Locate the cell with the specified text and output its [X, Y] center coordinate. 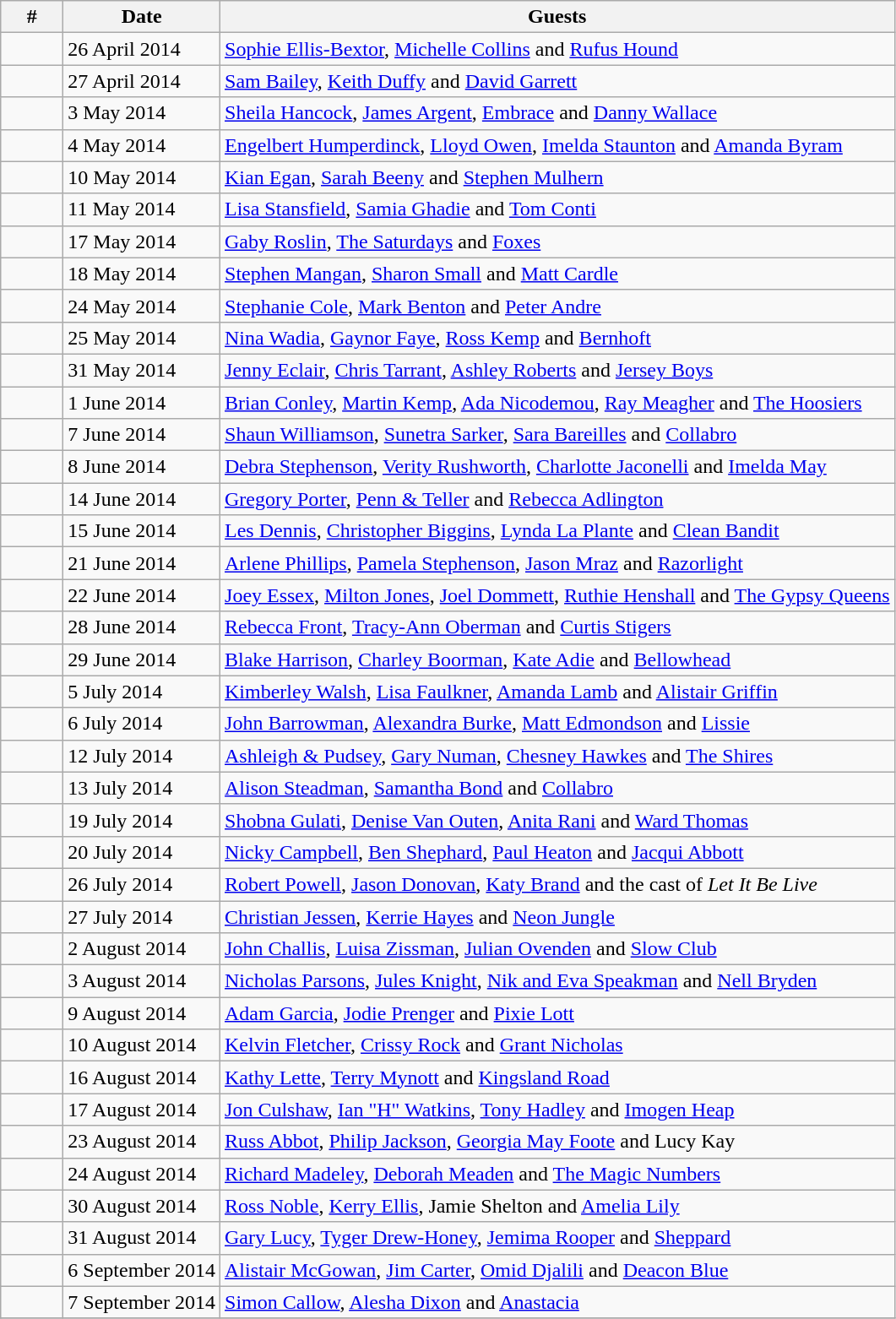
Adam Garcia, Jodie Prenger and Pixie Lott [557, 1013]
Richard Madeley, Deborah Meaden and The Magic Numbers [557, 1174]
Stephen Mangan, Sharon Small and Matt Cardle [557, 274]
Stephanie Cole, Mark Benton and Peter Andre [557, 306]
2 August 2014 [142, 949]
Rebecca Front, Tracy-Ann Oberman and Curtis Stigers [557, 627]
Ross Noble, Kerry Ellis, Jamie Shelton and Amelia Lily [557, 1206]
Gary Lucy, Tyger Drew-Honey, Jemima Rooper and Sheppard [557, 1238]
15 June 2014 [142, 531]
19 July 2014 [142, 820]
Alison Steadman, Samantha Bond and Collabro [557, 788]
Date [142, 17]
18 May 2014 [142, 274]
Blake Harrison, Charley Boorman, Kate Adie and Bellowhead [557, 659]
John Barrowman, Alexandra Burke, Matt Edmondson and Lissie [557, 724]
Shobna Gulati, Denise Van Outen, Anita Rani and Ward Thomas [557, 820]
Lisa Stansfield, Samia Ghadie and Tom Conti [557, 209]
9 August 2014 [142, 1013]
1 June 2014 [142, 403]
11 May 2014 [142, 209]
Nina Wadia, Gaynor Faye, Ross Kemp and Bernhoft [557, 338]
Shaun Williamson, Sunetra Sarker, Sara Bareilles and Collabro [557, 435]
Joey Essex, Milton Jones, Joel Dommett, Ruthie Henshall and The Gypsy Queens [557, 595]
10 May 2014 [142, 177]
Gregory Porter, Penn & Teller and Rebecca Adlington [557, 499]
26 July 2014 [142, 884]
Brian Conley, Martin Kemp, Ada Nicodemou, Ray Meagher and The Hoosiers [557, 403]
29 June 2014 [142, 659]
26 April 2014 [142, 49]
21 June 2014 [142, 563]
23 August 2014 [142, 1142]
17 August 2014 [142, 1110]
Les Dennis, Christopher Biggins, Lynda La Plante and Clean Bandit [557, 531]
8 June 2014 [142, 467]
Nicholas Parsons, Jules Knight, Nik and Eva Speakman and Nell Bryden [557, 981]
Engelbert Humperdinck, Lloyd Owen, Imelda Staunton and Amanda Byram [557, 145]
16 August 2014 [142, 1077]
Russ Abbot, Philip Jackson, Georgia May Foote and Lucy Kay [557, 1142]
31 May 2014 [142, 370]
24 May 2014 [142, 306]
Ashleigh & Pudsey, Gary Numan, Chesney Hawkes and The Shires [557, 756]
13 July 2014 [142, 788]
20 July 2014 [142, 852]
Robert Powell, Jason Donovan, Katy Brand and the cast of Let It Be Live [557, 884]
Nicky Campbell, Ben Shephard, Paul Heaton and Jacqui Abbott [557, 852]
3 August 2014 [142, 981]
31 August 2014 [142, 1238]
25 May 2014 [142, 338]
Sheila Hancock, James Argent, Embrace and Danny Wallace [557, 113]
Gaby Roslin, The Saturdays and Foxes [557, 242]
12 July 2014 [142, 756]
Simon Callow, Alesha Dixon and Anastacia [557, 1302]
6 July 2014 [142, 724]
Christian Jessen, Kerrie Hayes and Neon Jungle [557, 916]
Jenny Eclair, Chris Tarrant, Ashley Roberts and Jersey Boys [557, 370]
Sam Bailey, Keith Duffy and David Garrett [557, 81]
17 May 2014 [142, 242]
Guests [557, 17]
6 September 2014 [142, 1270]
24 August 2014 [142, 1174]
John Challis, Luisa Zissman, Julian Ovenden and Slow Club [557, 949]
10 August 2014 [142, 1045]
Sophie Ellis-Bextor, Michelle Collins and Rufus Hound [557, 49]
7 June 2014 [142, 435]
# [32, 17]
Kian Egan, Sarah Beeny and Stephen Mulhern [557, 177]
5 July 2014 [142, 692]
28 June 2014 [142, 627]
Kathy Lette, Terry Mynott and Kingsland Road [557, 1077]
Kelvin Fletcher, Crissy Rock and Grant Nicholas [557, 1045]
Jon Culshaw, Ian "H" Watkins, Tony Hadley and Imogen Heap [557, 1110]
Debra Stephenson, Verity Rushworth, Charlotte Jaconelli and Imelda May [557, 467]
Kimberley Walsh, Lisa Faulkner, Amanda Lamb and Alistair Griffin [557, 692]
3 May 2014 [142, 113]
30 August 2014 [142, 1206]
Alistair McGowan, Jim Carter, Omid Djalili and Deacon Blue [557, 1270]
Arlene Phillips, Pamela Stephenson, Jason Mraz and Razorlight [557, 563]
4 May 2014 [142, 145]
7 September 2014 [142, 1302]
27 July 2014 [142, 916]
14 June 2014 [142, 499]
22 June 2014 [142, 595]
27 April 2014 [142, 81]
